Locate the cell with the specified text and output its [X, Y] center coordinate. 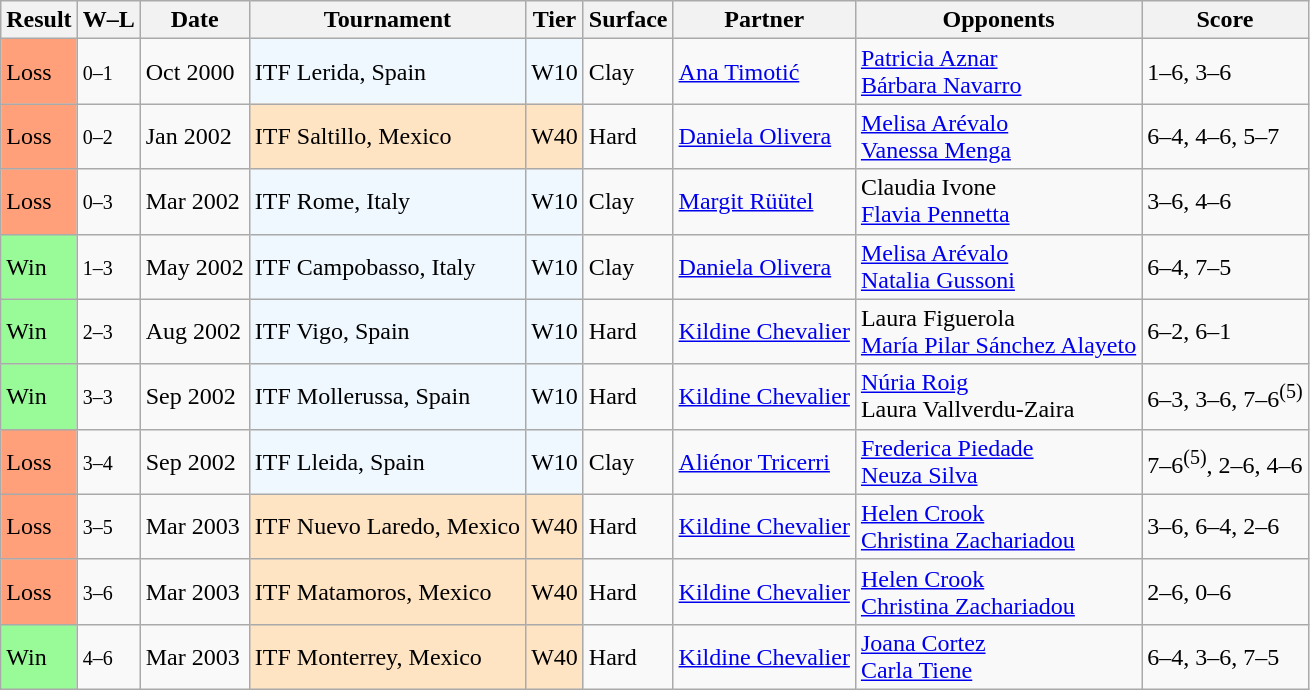
4–6 [108, 656]
Ana Timotić [764, 72]
Frederica Piedade Neuza Silva [998, 462]
Patricia Aznar Bárbara Navarro [998, 72]
6–4, 4–6, 5–7 [1225, 136]
ITF Saltillo, Mexico [387, 136]
Date [194, 20]
7–6(5), 2–6, 4–6 [1225, 462]
ITF Lerida, Spain [387, 72]
6–4, 7–5 [1225, 266]
ITF Nuevo Laredo, Mexico [387, 526]
3–4 [108, 462]
May 2002 [194, 266]
ITF Rome, Italy [387, 202]
6–3, 3–6, 7–6(5) [1225, 396]
Joana Cortez Carla Tiene [998, 656]
6–2, 6–1 [1225, 332]
Surface [628, 20]
ITF Matamoros, Mexico [387, 592]
Opponents [998, 20]
2–3 [108, 332]
ITF Lleida, Spain [387, 462]
2–6, 0–6 [1225, 592]
1–3 [108, 266]
0–2 [108, 136]
Núria Roig Laura Vallverdu-Zaira [998, 396]
3–3 [108, 396]
Aliénor Tricerri [764, 462]
W–L [108, 20]
ITF Monterrey, Mexico [387, 656]
Aug 2002 [194, 332]
Margit Rüütel [764, 202]
0–1 [108, 72]
3–6, 6–4, 2–6 [1225, 526]
Result [39, 20]
Mar 2002 [194, 202]
Tournament [387, 20]
Score [1225, 20]
Jan 2002 [194, 136]
6–4, 3–6, 7–5 [1225, 656]
3–6 [108, 592]
3–6, 4–6 [1225, 202]
1–6, 3–6 [1225, 72]
Laura Figuerola María Pilar Sánchez Alayeto [998, 332]
Oct 2000 [194, 72]
ITF Campobasso, Italy [387, 266]
Melisa Arévalo Vanessa Menga [998, 136]
Partner [764, 20]
3–5 [108, 526]
ITF Vigo, Spain [387, 332]
Claudia Ivone Flavia Pennetta [998, 202]
Tier [555, 20]
ITF Mollerussa, Spain [387, 396]
Melisa Arévalo Natalia Gussoni [998, 266]
0–3 [108, 202]
